Identify which cell holds the provided text, then report its [x, y] central coordinate. 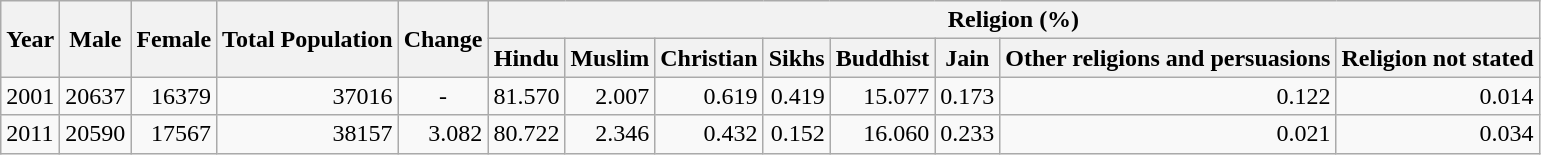
38157 [308, 134]
Female [174, 39]
Year [30, 39]
0.122 [1168, 96]
0.619 [709, 96]
81.570 [526, 96]
Jain [968, 58]
0.021 [1168, 134]
15.077 [882, 96]
37016 [308, 96]
Religion (%) [1014, 20]
0.173 [968, 96]
2.007 [610, 96]
Hindu [526, 58]
Buddhist [882, 58]
16379 [174, 96]
0.419 [796, 96]
0.034 [1438, 134]
Male [96, 39]
0.014 [1438, 96]
2001 [30, 96]
17567 [174, 134]
2011 [30, 134]
Other religions and persuasions [1168, 58]
0.432 [709, 134]
Religion not stated [1438, 58]
80.722 [526, 134]
Christian [709, 58]
20590 [96, 134]
0.152 [796, 134]
3.082 [443, 134]
20637 [96, 96]
0.233 [968, 134]
16.060 [882, 134]
Change [443, 39]
Sikhs [796, 58]
2.346 [610, 134]
- [443, 96]
Total Population [308, 39]
Muslim [610, 58]
